Capture the cell that displays the provided text and extract its (x, y) central coordinate. 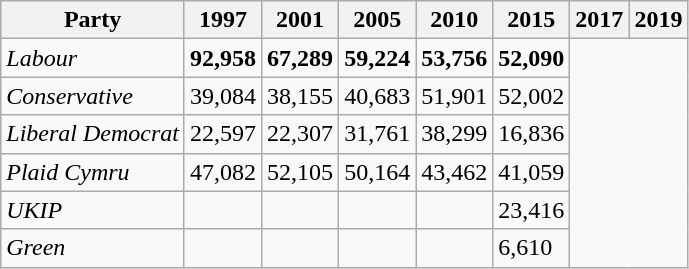
50,164 (378, 172)
2019 (658, 20)
2001 (300, 20)
38,299 (454, 134)
31,761 (378, 134)
52,090 (532, 58)
UKIP (93, 210)
Conservative (93, 96)
53,756 (454, 58)
2005 (378, 20)
22,597 (222, 134)
23,416 (532, 210)
2015 (532, 20)
Labour (93, 58)
2010 (454, 20)
Liberal Democrat (93, 134)
16,836 (532, 134)
2017 (600, 20)
47,082 (222, 172)
38,155 (300, 96)
39,084 (222, 96)
92,958 (222, 58)
59,224 (378, 58)
41,059 (532, 172)
40,683 (378, 96)
6,610 (532, 248)
43,462 (454, 172)
1997 (222, 20)
22,307 (300, 134)
Party (93, 20)
67,289 (300, 58)
52,105 (300, 172)
51,901 (454, 96)
Green (93, 248)
Plaid Cymru (93, 172)
52,002 (532, 96)
